Find where the given text appears and provide that cell's center as (X, Y) coordinate. 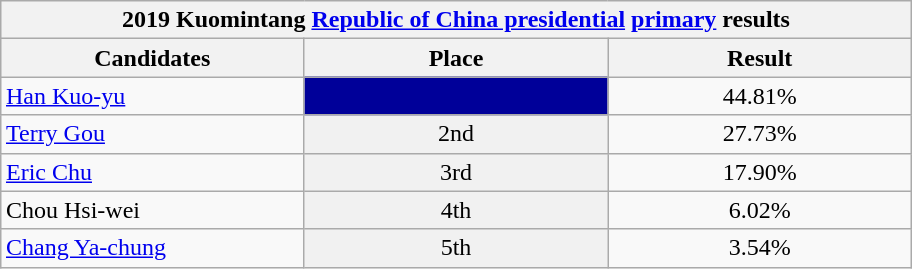
Place (456, 58)
Eric Chu (152, 172)
3rd (456, 172)
2019 Kuomintang Republic of China presidential primary results (456, 20)
3.54% (760, 248)
Chang Ya-chung (152, 248)
Chou Hsi-wei (152, 210)
44.81% (760, 96)
5th (456, 248)
Result (760, 58)
17.90% (760, 172)
4th (456, 210)
27.73% (760, 134)
Han Kuo-yu (152, 96)
Terry Gou (152, 134)
Candidates (152, 58)
2nd (456, 134)
6.02% (760, 210)
